Scan for the cell matching the given text and deliver its (x, y) coordinate at center. 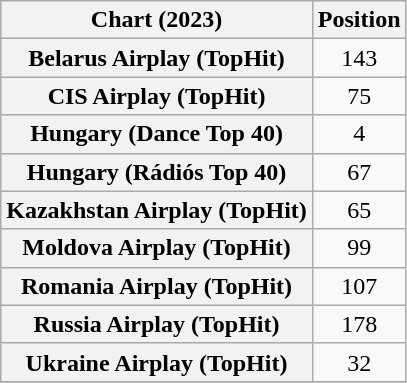
Chart (2023) (157, 20)
4 (359, 134)
Moldova Airplay (TopHit) (157, 248)
107 (359, 286)
75 (359, 96)
CIS Airplay (TopHit) (157, 96)
Kazakhstan Airplay (TopHit) (157, 210)
65 (359, 210)
Romania Airplay (TopHit) (157, 286)
Hungary (Rádiós Top 40) (157, 172)
67 (359, 172)
178 (359, 324)
99 (359, 248)
32 (359, 362)
Ukraine Airplay (TopHit) (157, 362)
Hungary (Dance Top 40) (157, 134)
Position (359, 20)
Belarus Airplay (TopHit) (157, 58)
Russia Airplay (TopHit) (157, 324)
143 (359, 58)
